Output the (x, y) coordinate of the center of the cell containing the given text.  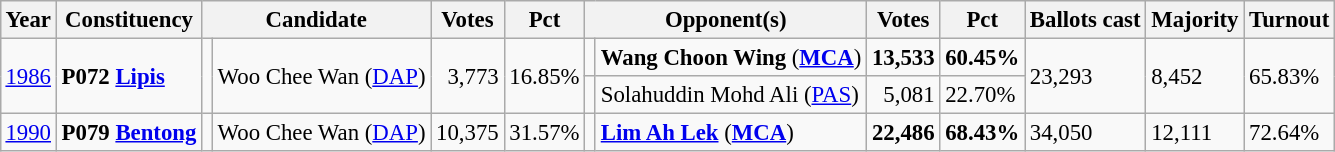
10,375 (468, 133)
60.45% (982, 57)
Ballots cast (1086, 20)
3,773 (468, 76)
8,452 (1195, 76)
Lim Ah Lek (MCA) (730, 133)
31.57% (544, 133)
68.43% (982, 133)
1986 (28, 76)
5,081 (904, 95)
Constituency (128, 20)
22,486 (904, 133)
Wang Choon Wing (MCA) (730, 57)
Year (28, 20)
Solahuddin Mohd Ali (PAS) (730, 95)
72.64% (1290, 133)
34,050 (1086, 133)
P072 Lipis (128, 76)
1990 (28, 133)
Candidate (316, 20)
16.85% (544, 76)
12,111 (1195, 133)
13,533 (904, 57)
Turnout (1290, 20)
Opponent(s) (726, 20)
Majority (1195, 20)
23,293 (1086, 76)
65.83% (1290, 76)
22.70% (982, 95)
P079 Bentong (128, 133)
